Find where the given text appears and provide that cell's center as (X, Y) coordinate. 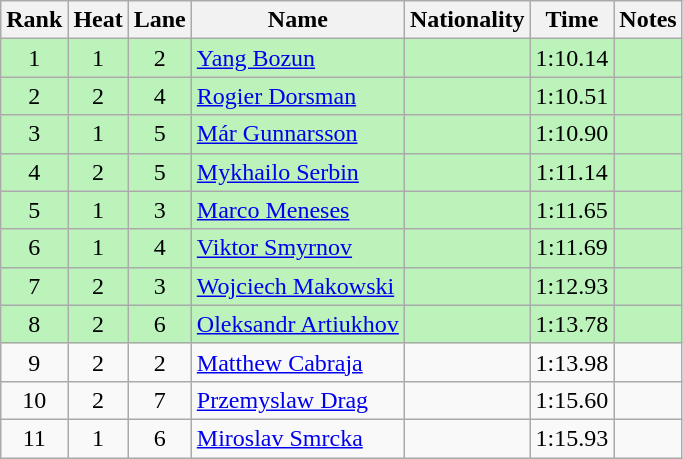
11 (34, 438)
Lane (160, 20)
Oleksandr Artiukhov (298, 324)
1:10.14 (572, 58)
1:15.60 (572, 400)
1:12.93 (572, 286)
Wojciech Makowski (298, 286)
1:10.51 (572, 96)
1:11.14 (572, 172)
Miroslav Smrcka (298, 438)
Rogier Dorsman (298, 96)
Már Gunnarsson (298, 134)
1:13.98 (572, 362)
Name (298, 20)
Mykhailo Serbin (298, 172)
Yang Bozun (298, 58)
10 (34, 400)
1:11.65 (572, 210)
Przemyslaw Drag (298, 400)
1:15.93 (572, 438)
Time (572, 20)
1:11.69 (572, 248)
Rank (34, 20)
Marco Meneses (298, 210)
Matthew Cabraja (298, 362)
Heat (98, 20)
9 (34, 362)
Notes (648, 20)
Viktor Smyrnov (298, 248)
1:10.90 (572, 134)
Nationality (467, 20)
8 (34, 324)
1:13.78 (572, 324)
